Provide the [X, Y] coordinate of the cell's center where the given text is located.  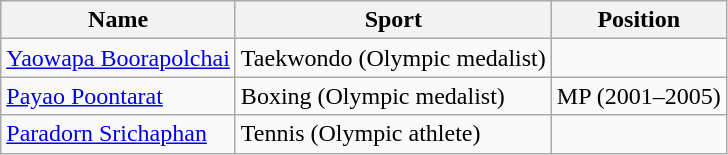
Position [638, 20]
Paradorn Srichaphan [118, 134]
Name [118, 20]
Payao Poontarat [118, 96]
Sport [393, 20]
Tennis (Olympic athlete) [393, 134]
Taekwondo (Olympic medalist) [393, 58]
Boxing (Olympic medalist) [393, 96]
MP (2001–2005) [638, 96]
Yaowapa Boorapolchai [118, 58]
